Output the (X, Y) coordinate of the center of the cell containing the given text.  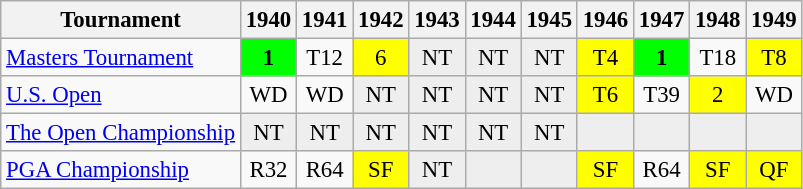
1948 (718, 20)
Tournament (121, 20)
1942 (381, 20)
The Open Championship (121, 133)
PGA Championship (121, 170)
1941 (325, 20)
1949 (774, 20)
6 (381, 58)
1945 (549, 20)
1943 (437, 20)
T12 (325, 58)
1947 (661, 20)
1946 (605, 20)
1940 (268, 20)
T39 (661, 95)
T8 (774, 58)
2 (718, 95)
T18 (718, 58)
U.S. Open (121, 95)
T6 (605, 95)
T4 (605, 58)
QF (774, 170)
1944 (493, 20)
Masters Tournament (121, 58)
R32 (268, 170)
